Scan for the cell matching the given text and deliver its [x, y] coordinate at center. 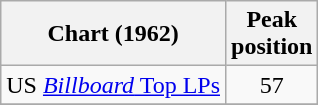
Chart (1962) [114, 34]
Peakposition [272, 34]
57 [272, 85]
US Billboard Top LPs [114, 85]
